For the text-containing cell, return its midpoint in [X, Y] coordinate format. 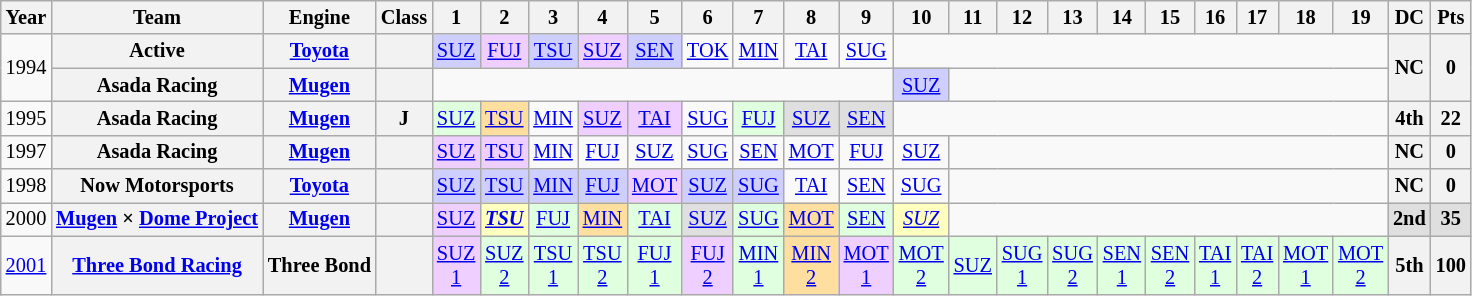
100 [1451, 265]
SUZ2 [504, 265]
4th [1410, 118]
SUG1 [1022, 265]
TSU1 [552, 265]
SEN1 [1122, 265]
6 [708, 17]
Now Motorsports [157, 186]
Engine [320, 17]
22 [1451, 118]
1 [456, 17]
Three Bond Racing [157, 265]
Mugen × Dome Project [157, 219]
Three Bond [320, 265]
1995 [26, 118]
TOK [708, 51]
16 [1215, 17]
2nd [1410, 219]
5th [1410, 265]
10 [922, 17]
Class [404, 17]
Active [157, 51]
35 [1451, 219]
SEN2 [1170, 265]
14 [1122, 17]
13 [1072, 17]
2001 [26, 265]
1994 [26, 68]
SUZ1 [456, 265]
2000 [26, 219]
J [404, 118]
TAI2 [1257, 265]
FUJ1 [654, 265]
11 [973, 17]
TAI1 [1215, 265]
15 [1170, 17]
SUG2 [1072, 265]
5 [654, 17]
3 [552, 17]
19 [1360, 17]
9 [866, 17]
18 [1306, 17]
4 [602, 17]
Year [26, 17]
DC [1410, 17]
1997 [26, 152]
MIN2 [812, 265]
7 [758, 17]
Team [157, 17]
17 [1257, 17]
MIN1 [758, 265]
1998 [26, 186]
8 [812, 17]
2 [504, 17]
FUJ2 [708, 265]
12 [1022, 17]
TSU2 [602, 265]
Pts [1451, 17]
